Return the (X, Y) coordinate for the center point of the cell that contains the specified text.  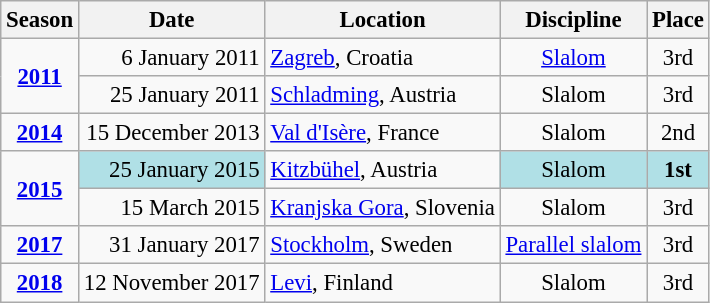
2011 (40, 76)
Date (171, 20)
Kranjska Gora, Slovenia (382, 208)
2017 (40, 245)
Discipline (574, 20)
Parallel slalom (574, 245)
12 November 2017 (171, 283)
Season (40, 20)
Kitzbühel, Austria (382, 170)
15 March 2015 (171, 208)
25 January 2011 (171, 95)
Place (678, 20)
6 January 2011 (171, 58)
Levi, Finland (382, 283)
Stockholm, Sweden (382, 245)
2nd (678, 133)
Zagreb, Croatia (382, 58)
2015 (40, 188)
31 January 2017 (171, 245)
Location (382, 20)
1st (678, 170)
25 January 2015 (171, 170)
15 December 2013 (171, 133)
Val d'Isère, France (382, 133)
Schladming, Austria (382, 95)
2014 (40, 133)
2018 (40, 283)
